Output the (X, Y) coordinate of the center of the cell containing the given text.  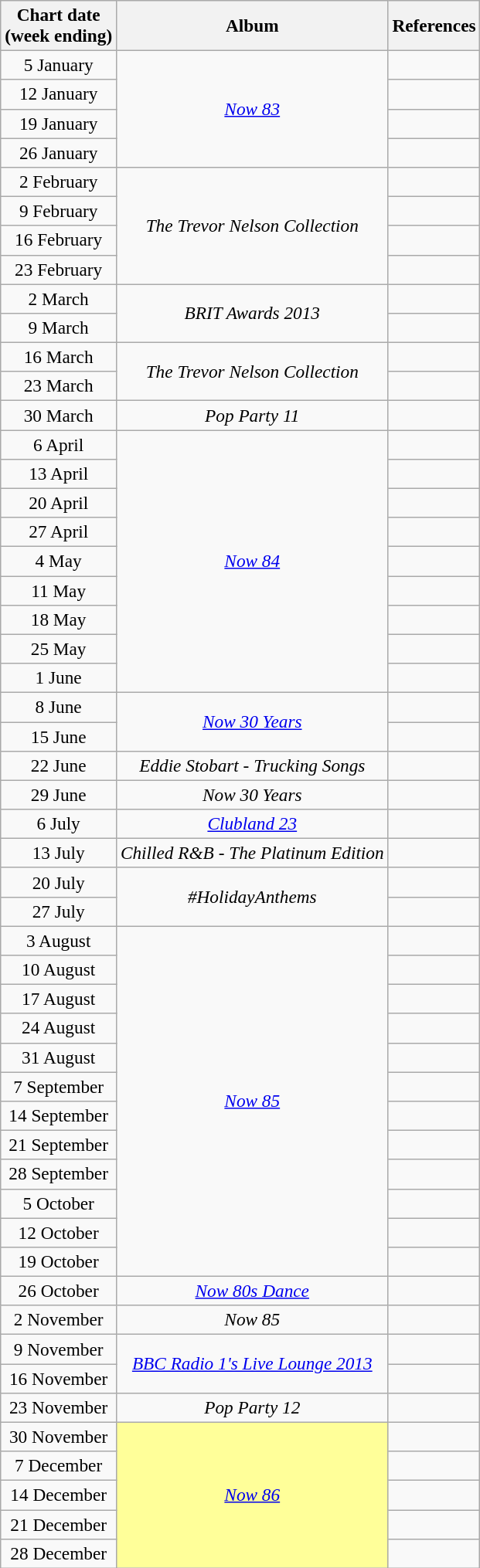
27 April (59, 532)
#HolidayAnthems (252, 897)
17 August (59, 999)
29 June (59, 795)
15 June (59, 736)
21 September (59, 1145)
2 February (59, 182)
27 July (59, 911)
Now 80s Dance (252, 1291)
9 November (59, 1349)
19 January (59, 124)
14 September (59, 1115)
13 July (59, 853)
31 August (59, 1057)
Clubland 23 (252, 823)
23 November (59, 1407)
16 March (59, 357)
25 May (59, 649)
BRIT Awards 2013 (252, 313)
18 May (59, 619)
Eddie Stobart - Trucking Songs (252, 765)
Pop Party 11 (252, 415)
Now 84 (252, 561)
13 April (59, 473)
26 October (59, 1291)
20 April (59, 503)
Pop Party 12 (252, 1407)
3 August (59, 940)
10 August (59, 969)
26 January (59, 152)
5 January (59, 65)
9 February (59, 211)
23 March (59, 386)
24 August (59, 1028)
12 October (59, 1232)
7 December (59, 1466)
Now 83 (252, 108)
4 May (59, 561)
22 June (59, 765)
Now 86 (252, 1495)
30 November (59, 1437)
6 April (59, 444)
30 March (59, 415)
28 September (59, 1174)
21 December (59, 1524)
23 February (59, 270)
2 March (59, 298)
References (434, 25)
8 June (59, 707)
14 December (59, 1495)
Chilled R&B - The Platinum Edition (252, 853)
28 December (59, 1553)
2 November (59, 1320)
9 March (59, 328)
12 January (59, 94)
Chart date(week ending) (59, 25)
7 September (59, 1086)
BBC Radio 1's Live Lounge 2013 (252, 1363)
6 July (59, 823)
1 June (59, 677)
20 July (59, 882)
16 November (59, 1378)
5 October (59, 1203)
11 May (59, 590)
19 October (59, 1261)
16 February (59, 240)
Album (252, 25)
